Locate the cell with the specified text and output its (X, Y) center coordinate. 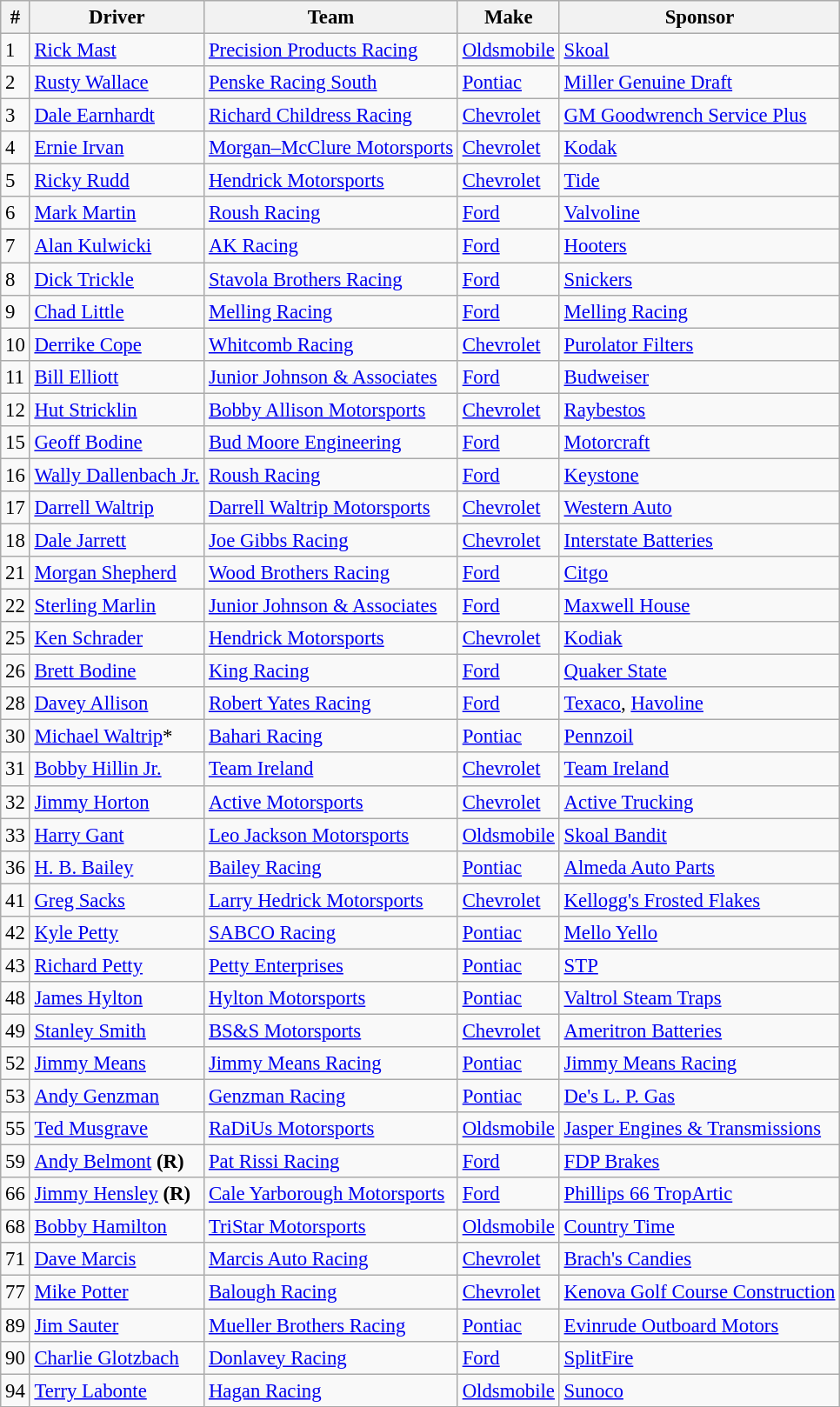
Skoal (699, 50)
AK Racing (331, 246)
26 (16, 671)
Active Trucking (699, 802)
Pat Rissi Racing (331, 1162)
Citgo (699, 573)
68 (16, 1227)
Morgan Shepherd (117, 573)
66 (16, 1194)
25 (16, 638)
43 (16, 965)
Genzman Racing (331, 1097)
Kodiak (699, 638)
Country Time (699, 1227)
53 (16, 1097)
Bobby Allison Motorsports (331, 410)
Balough Racing (331, 1292)
3 (16, 116)
9 (16, 311)
Petty Enterprises (331, 965)
Jimmy Means (117, 1064)
2 (16, 83)
Hooters (699, 246)
De's L. P. Gas (699, 1097)
Chad Little (117, 311)
Stavola Brothers Racing (331, 279)
Wally Dallenbach Jr. (117, 475)
41 (16, 900)
Richard Childress Racing (331, 116)
Bobby Hamilton (117, 1227)
Morgan–McClure Motorsports (331, 148)
Snickers (699, 279)
Andy Belmont (R) (117, 1162)
Kyle Petty (117, 933)
Almeda Auto Parts (699, 867)
17 (16, 508)
Bud Moore Engineering (331, 443)
16 (16, 475)
Harry Gant (117, 835)
BS&S Motorsports (331, 1030)
22 (16, 606)
Driver (117, 17)
10 (16, 344)
Bailey Racing (331, 867)
STP (699, 965)
Purolator Filters (699, 344)
RaDiUs Motorsports (331, 1129)
Dick Trickle (117, 279)
5 (16, 181)
Ted Musgrave (117, 1129)
Miller Genuine Draft (699, 83)
Richard Petty (117, 965)
Sponsor (699, 17)
Maxwell House (699, 606)
Quaker State (699, 671)
94 (16, 1390)
Terry Labonte (117, 1390)
Active Motorsports (331, 802)
1 (16, 50)
77 (16, 1292)
Skoal Bandit (699, 835)
Davey Allison (117, 703)
15 (16, 443)
Kodak (699, 148)
49 (16, 1030)
Mike Potter (117, 1292)
Team (331, 17)
Cale Yarborough Motorsports (331, 1194)
18 (16, 540)
Mello Yello (699, 933)
Derrike Cope (117, 344)
King Racing (331, 671)
Sunoco (699, 1390)
James Hylton (117, 998)
Western Auto (699, 508)
Wood Brothers Racing (331, 573)
Sterling Marlin (117, 606)
Alan Kulwicki (117, 246)
SABCO Racing (331, 933)
Jimmy Hensley (R) (117, 1194)
Geoff Bodine (117, 443)
Larry Hedrick Motorsports (331, 900)
31 (16, 770)
Ernie Irvan (117, 148)
Hut Stricklin (117, 410)
42 (16, 933)
Kenova Golf Course Construction (699, 1292)
4 (16, 148)
Texaco, Havoline (699, 703)
Ken Schrader (117, 638)
Rusty Wallace (117, 83)
Motorcraft (699, 443)
Bill Elliott (117, 377)
Ricky Rudd (117, 181)
90 (16, 1357)
Ameritron Batteries (699, 1030)
Pennzoil (699, 737)
59 (16, 1162)
Dale Jarrett (117, 540)
Kellogg's Frosted Flakes (699, 900)
11 (16, 377)
71 (16, 1260)
Evinrude Outboard Motors (699, 1325)
Marcis Auto Racing (331, 1260)
SplitFire (699, 1357)
Brach's Candies (699, 1260)
52 (16, 1064)
Bahari Racing (331, 737)
Budweiser (699, 377)
Joe Gibbs Racing (331, 540)
48 (16, 998)
Penske Racing South (331, 83)
Mark Martin (117, 213)
Robert Yates Racing (331, 703)
30 (16, 737)
FDP Brakes (699, 1162)
55 (16, 1129)
36 (16, 867)
Mueller Brothers Racing (331, 1325)
Dale Earnhardt (117, 116)
Donlavey Racing (331, 1357)
Brett Bodine (117, 671)
Make (508, 17)
# (16, 17)
Whitcomb Racing (331, 344)
Jim Sauter (117, 1325)
Darrell Waltrip Motorsports (331, 508)
32 (16, 802)
TriStar Motorsports (331, 1227)
Michael Waltrip* (117, 737)
Hylton Motorsports (331, 998)
12 (16, 410)
Andy Genzman (117, 1097)
Darrell Waltrip (117, 508)
Valtrol Steam Traps (699, 998)
33 (16, 835)
Stanley Smith (117, 1030)
Jimmy Horton (117, 802)
Interstate Batteries (699, 540)
Greg Sacks (117, 900)
Rick Mast (117, 50)
Jasper Engines & Transmissions (699, 1129)
Keystone (699, 475)
Bobby Hillin Jr. (117, 770)
7 (16, 246)
8 (16, 279)
Valvoline (699, 213)
6 (16, 213)
Raybestos (699, 410)
Tide (699, 181)
Phillips 66 TropArtic (699, 1194)
Hagan Racing (331, 1390)
Leo Jackson Motorsports (331, 835)
GM Goodwrench Service Plus (699, 116)
21 (16, 573)
89 (16, 1325)
Precision Products Racing (331, 50)
Charlie Glotzbach (117, 1357)
28 (16, 703)
H. B. Bailey (117, 867)
Dave Marcis (117, 1260)
